Search for the cell housing the specified text and yield its (X, Y) center coordinate. 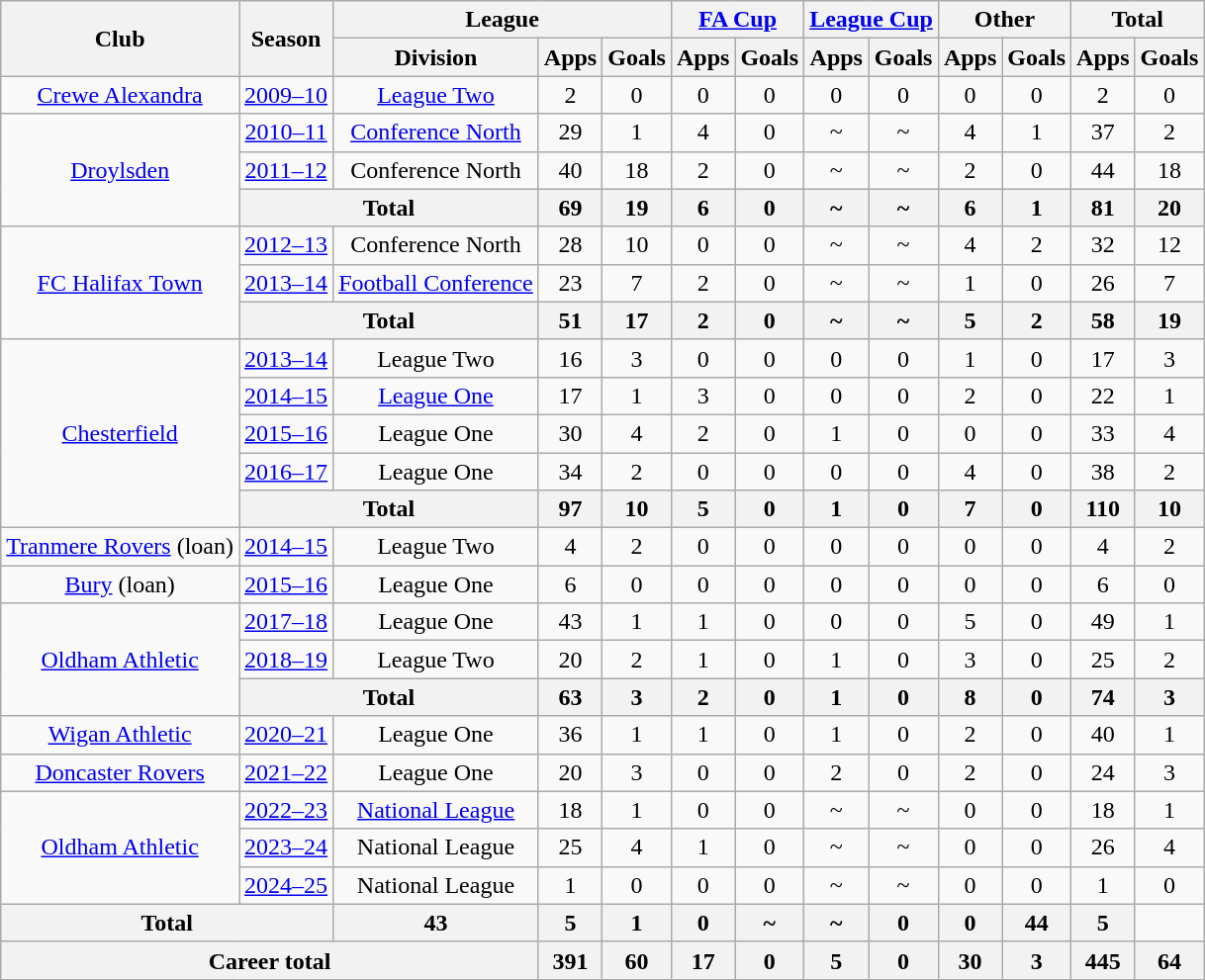
Chesterfield (121, 433)
36 (570, 735)
2018–19 (287, 660)
391 (570, 960)
Season (287, 39)
81 (1103, 208)
22 (1103, 396)
Droylsden (121, 170)
97 (570, 509)
33 (1103, 433)
28 (570, 245)
Division (436, 57)
2011–12 (287, 170)
2009–10 (287, 95)
32 (1103, 245)
Other (1004, 20)
60 (637, 960)
445 (1103, 960)
League (503, 20)
64 (1169, 960)
37 (1103, 133)
58 (1103, 320)
Bury (loan) (121, 584)
League Cup (872, 20)
Career total (270, 960)
38 (1103, 472)
8 (970, 697)
FC Halifax Town (121, 283)
2010–11 (287, 133)
69 (570, 208)
2012–13 (287, 245)
FA Cup (737, 20)
Club (121, 39)
51 (570, 320)
23 (570, 283)
63 (570, 697)
2024–25 (287, 885)
2022–23 (287, 810)
2016–17 (287, 472)
Doncaster Rovers (121, 772)
24 (1103, 772)
74 (1103, 697)
2021–22 (287, 772)
110 (1103, 509)
Tranmere Rovers (loan) (121, 547)
Crewe Alexandra (121, 95)
2017–18 (287, 622)
34 (570, 472)
Wigan Athletic (121, 735)
2023–24 (287, 847)
16 (570, 358)
Football Conference (436, 283)
2020–21 (287, 735)
12 (1169, 245)
49 (1103, 622)
29 (570, 133)
